Capture the cell that displays the provided text and extract its [x, y] central coordinate. 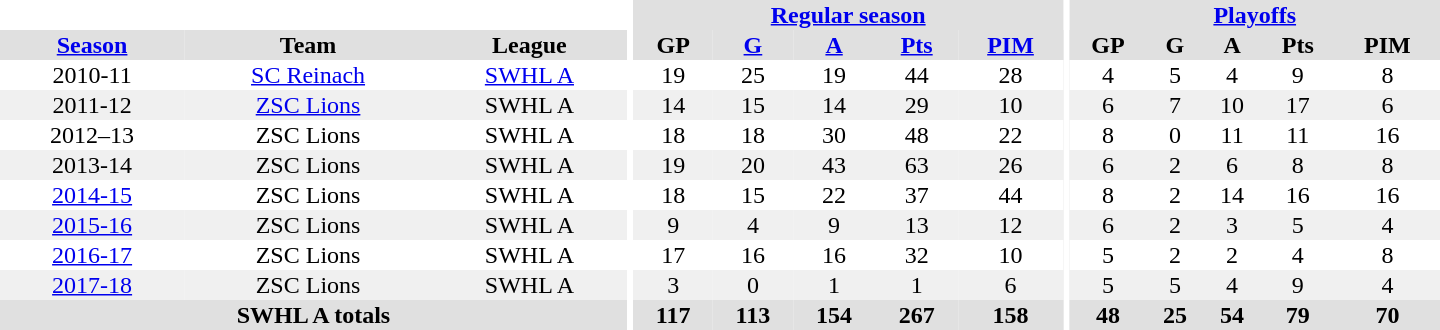
7 [1174, 105]
113 [753, 315]
Playoffs [1254, 15]
2011-12 [92, 105]
SWHL A totals [314, 315]
2012–13 [92, 135]
13 [916, 225]
20 [753, 165]
Season [92, 45]
28 [1010, 75]
37 [916, 195]
League [530, 45]
12 [1010, 225]
2017-18 [92, 285]
63 [916, 165]
43 [834, 165]
117 [673, 315]
2016-17 [92, 255]
154 [834, 315]
70 [1388, 315]
32 [916, 255]
2015-16 [92, 225]
267 [916, 315]
2014-15 [92, 195]
54 [1232, 315]
2013-14 [92, 165]
SC Reinach [308, 75]
Regular season [848, 15]
29 [916, 105]
79 [1298, 315]
26 [1010, 165]
2010-11 [92, 75]
Team [308, 45]
30 [834, 135]
158 [1010, 315]
